Return the (x, y) coordinate for the center point of the cell that contains the specified text.  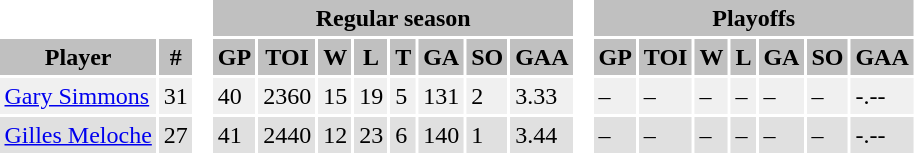
6 (404, 135)
19 (372, 96)
131 (442, 96)
2 (488, 96)
2360 (288, 96)
T (404, 57)
3.44 (542, 135)
15 (336, 96)
2440 (288, 135)
Gary Simmons (78, 96)
# (176, 57)
40 (234, 96)
140 (442, 135)
12 (336, 135)
31 (176, 96)
Player (78, 57)
23 (372, 135)
1 (488, 135)
Gilles Meloche (78, 135)
5 (404, 96)
3.33 (542, 96)
27 (176, 135)
Playoffs (754, 18)
Regular season (393, 18)
41 (234, 135)
